Locate the cell with the specified text and output its (x, y) center coordinate. 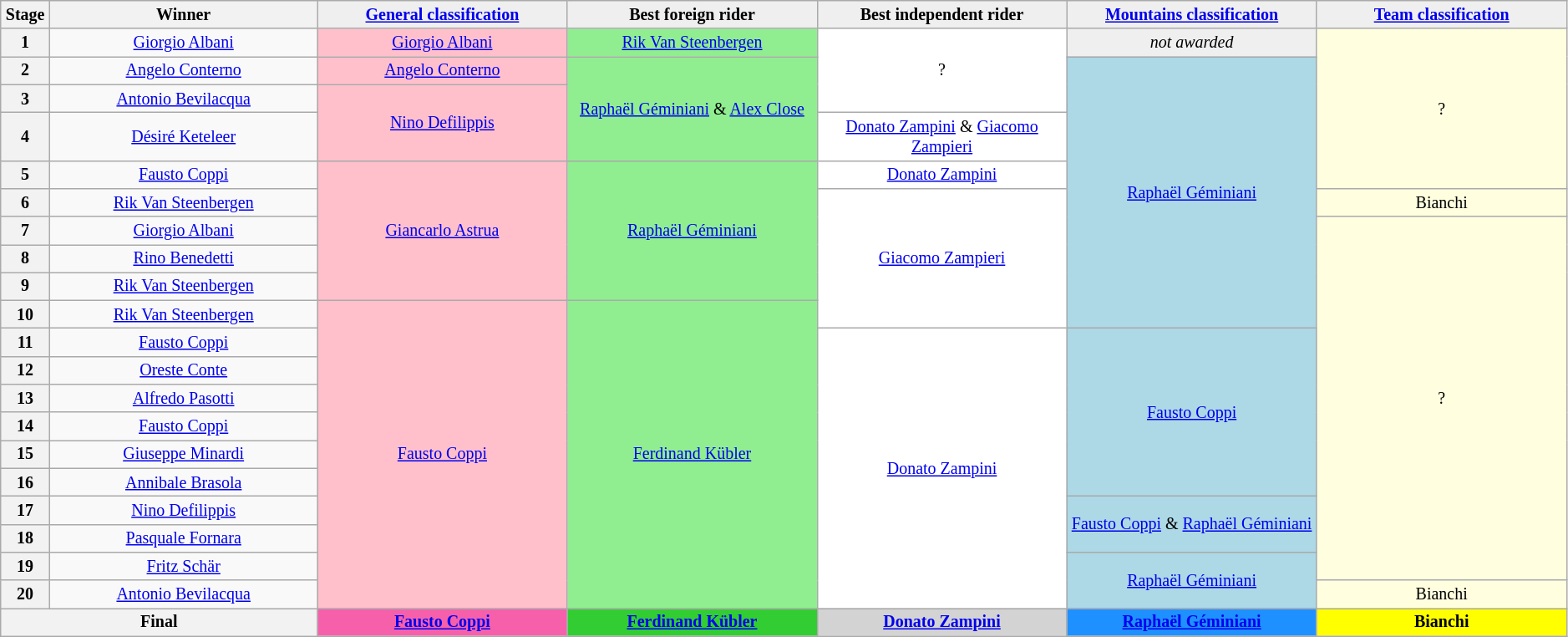
Raphaël Géminiani & Alex Close (692, 109)
8 (25, 259)
Donato Zampini & Giacomo Zampieri (942, 137)
18 (25, 538)
Alfredo Pasotti (183, 398)
2 (25, 70)
6 (25, 202)
Mountains classification (1191, 15)
13 (25, 398)
12 (25, 371)
17 (25, 510)
Best independent rider (942, 15)
Oreste Conte (183, 371)
Giancarlo Astrua (443, 231)
1 (25, 43)
3 (25, 99)
14 (25, 426)
Pasquale Fornara (183, 538)
15 (25, 455)
10 (25, 314)
Giuseppe Minardi (183, 455)
Désiré Keteleer (183, 137)
4 (25, 137)
19 (25, 567)
5 (25, 174)
Team classification (1442, 15)
Annibale Brasola (183, 483)
Final (159, 622)
not awarded (1191, 43)
11 (25, 343)
General classification (443, 15)
7 (25, 231)
Stage (25, 15)
Fritz Schär (183, 567)
Fausto Coppi & Raphaël Géminiani (1191, 525)
20 (25, 594)
Giacomo Zampieri (942, 259)
Best foreign rider (692, 15)
16 (25, 483)
Rino Benedetti (183, 259)
9 (25, 286)
Winner (183, 15)
